Detect which cell encompasses the target text, then output its (X, Y) center coordinate. 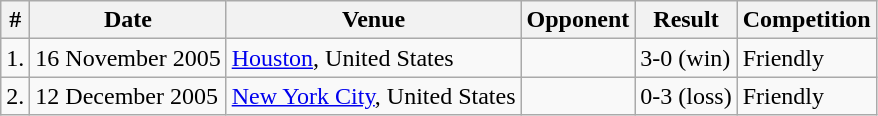
2. (16, 96)
12 December 2005 (128, 96)
New York City, United States (374, 96)
Date (128, 20)
# (16, 20)
Result (686, 20)
Competition (806, 20)
1. (16, 58)
3-0 (win) (686, 58)
Houston, United States (374, 58)
Venue (374, 20)
16 November 2005 (128, 58)
Opponent (578, 20)
0-3 (loss) (686, 96)
